Scan for the cell matching the given text and deliver its (X, Y) coordinate at center. 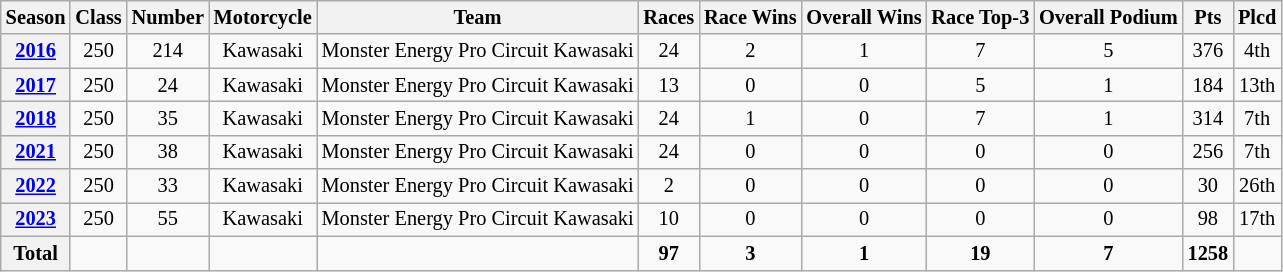
Class (98, 17)
314 (1208, 118)
30 (1208, 186)
35 (168, 118)
Pts (1208, 17)
17th (1257, 219)
19 (981, 253)
3 (750, 253)
26th (1257, 186)
Number (168, 17)
214 (168, 51)
256 (1208, 152)
Total (36, 253)
Motorcycle (263, 17)
13th (1257, 85)
Race Wins (750, 17)
97 (668, 253)
Season (36, 17)
Races (668, 17)
Plcd (1257, 17)
98 (1208, 219)
13 (668, 85)
2017 (36, 85)
2021 (36, 152)
376 (1208, 51)
2022 (36, 186)
2016 (36, 51)
Team (478, 17)
Race Top-3 (981, 17)
38 (168, 152)
Overall Wins (864, 17)
33 (168, 186)
10 (668, 219)
4th (1257, 51)
1258 (1208, 253)
55 (168, 219)
2018 (36, 118)
2023 (36, 219)
Overall Podium (1108, 17)
184 (1208, 85)
